Capture the cell that displays the provided text and extract its (X, Y) central coordinate. 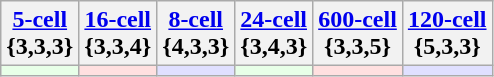
5-cell{3,3,3} (40, 34)
600-cell{3,3,5} (358, 34)
16-cell{3,3,4} (118, 34)
24-cell{3,4,3} (274, 34)
120-cell{5,3,3} (447, 34)
8-cell{4,3,3} (196, 34)
